Pinpoint the cell where the given text exists, returning its [x, y] midpoint coordinate. 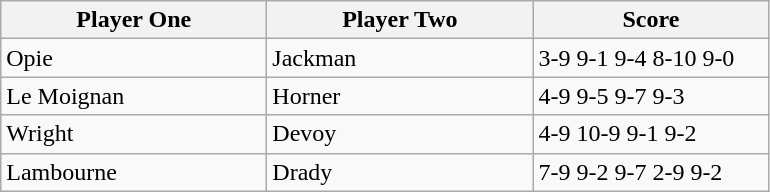
3-9 9-1 9-4 8-10 9-0 [651, 58]
Player One [134, 20]
Drady [400, 172]
4-9 10-9 9-1 9-2 [651, 134]
Player Two [400, 20]
Score [651, 20]
Horner [400, 96]
Lambourne [134, 172]
Wright [134, 134]
Le Moignan [134, 96]
Devoy [400, 134]
4-9 9-5 9-7 9-3 [651, 96]
Jackman [400, 58]
Opie [134, 58]
7-9 9-2 9-7 2-9 9-2 [651, 172]
